From the cell containing the given text, extract its center point as [x, y] coordinate. 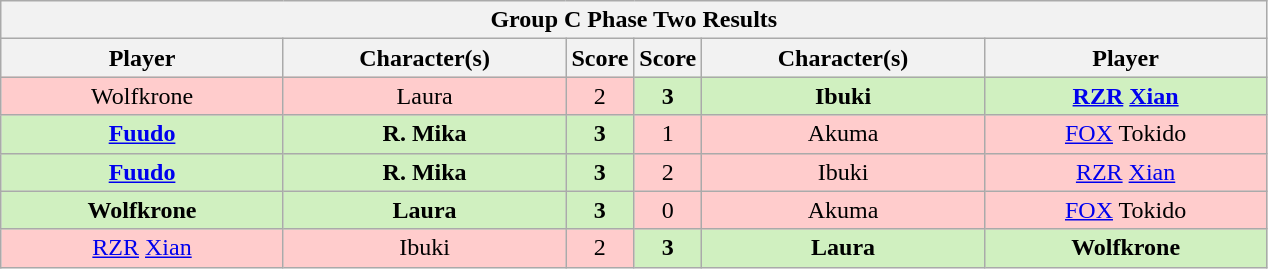
Group C Phase Two Results [634, 20]
1 [668, 134]
0 [668, 210]
